Find where the given text appears and provide that cell's center as [x, y] coordinate. 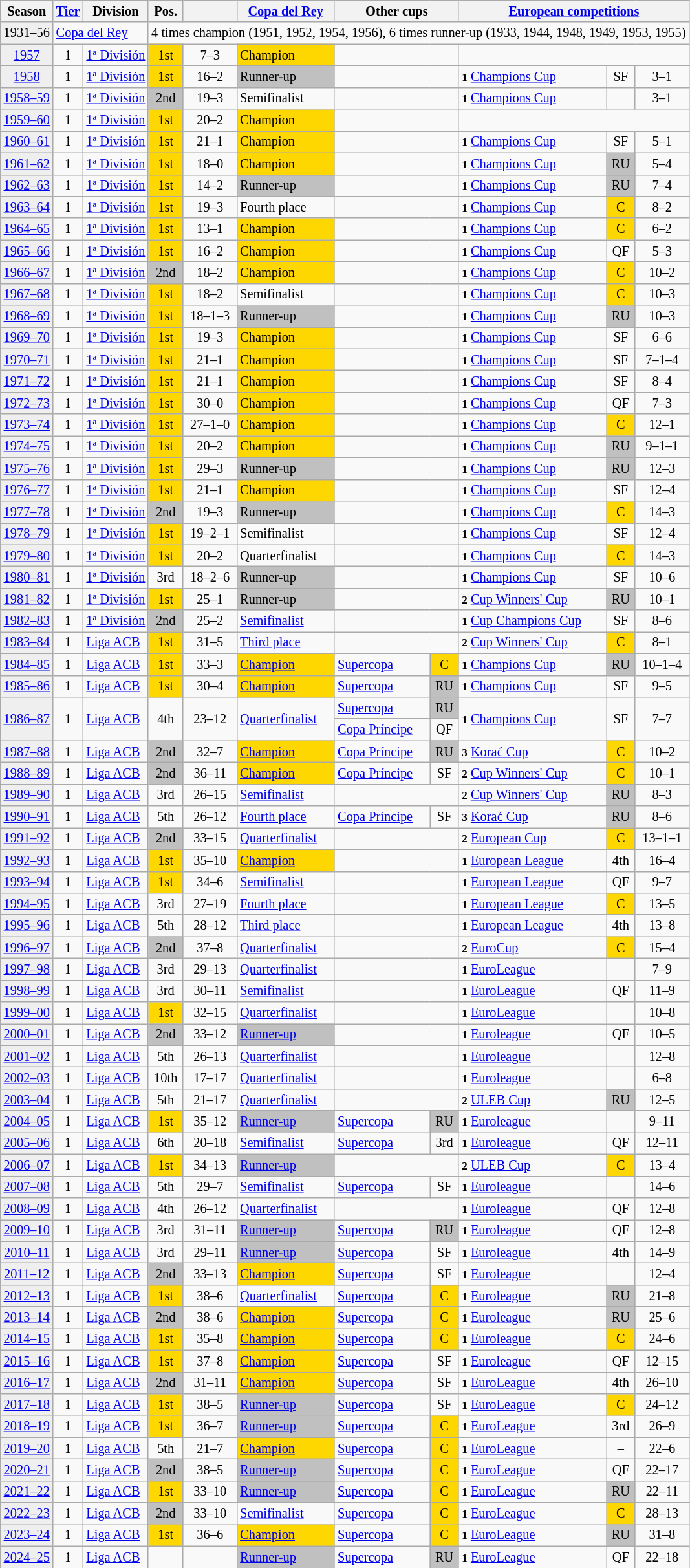
10–8 [662, 1013]
30–0 [210, 403]
14–2 [210, 186]
20–18 [210, 1143]
2015–16 [27, 1361]
2013–14 [27, 1318]
21–8 [662, 1296]
1967–68 [27, 294]
13–4 [662, 1165]
28–13 [662, 1514]
27–19 [210, 904]
22–11 [662, 1492]
29–13 [210, 969]
21–7 [210, 1448]
22–6 [662, 1448]
29–3 [210, 468]
8–4 [662, 381]
2003–04 [27, 1100]
1963–64 [27, 207]
8–2 [662, 207]
24–12 [662, 1404]
1983–84 [27, 642]
4 times champion (1951, 1952, 1954, 1956), 6 times runner-up (1933, 1944, 1948, 1949, 1953, 1955) [418, 33]
1987–88 [27, 752]
25–6 [662, 1318]
36–6 [210, 1535]
2012–13 [27, 1296]
7–9 [662, 969]
9–5 [662, 686]
9–11 [662, 1122]
1931–56 [27, 33]
22–18 [662, 1557]
9–1–1 [662, 446]
Tier [69, 11]
32–7 [210, 752]
33–13 [210, 1274]
29–11 [210, 1252]
1978–79 [27, 534]
27–1–0 [210, 425]
1994–95 [27, 904]
2009–10 [27, 1230]
1965–66 [27, 251]
1989–90 [27, 795]
10–1–4 [662, 664]
2023–24 [27, 1535]
1985–86 [27, 686]
33–15 [210, 838]
1971–72 [27, 381]
1973–74 [27, 425]
1966–67 [27, 272]
2000–01 [27, 1034]
36–11 [210, 773]
1 Cup Champions Cup [532, 621]
1958 [27, 76]
1970–71 [27, 360]
29–7 [210, 1187]
31–8 [662, 1535]
35–10 [210, 860]
2020–21 [27, 1470]
1968–69 [27, 316]
26–15 [210, 795]
12–5 [662, 1100]
15–4 [662, 948]
2 EuroCup [532, 948]
1964–65 [27, 229]
10–5 [662, 1034]
11–9 [662, 991]
5–4 [662, 164]
2008–09 [27, 1208]
9–7 [662, 882]
26–10 [662, 1383]
7–1–4 [662, 360]
14–9 [662, 1252]
1998–99 [27, 991]
36–7 [210, 1426]
Division [115, 11]
25–2 [210, 621]
2022–23 [27, 1514]
1982–83 [27, 621]
33–12 [210, 1034]
5–3 [662, 251]
18–0 [210, 164]
2007–08 [27, 1187]
2002–03 [27, 1078]
1979–80 [27, 556]
2014–15 [27, 1339]
1972–73 [27, 403]
1991–92 [27, 838]
8–3 [662, 795]
1974–75 [27, 446]
2006–07 [27, 1165]
30–4 [210, 686]
1962–63 [27, 186]
2016–17 [27, 1383]
13–1–1 [662, 838]
8–1 [662, 642]
Other cups [396, 11]
1975–76 [27, 468]
1981–82 [27, 599]
1984–85 [27, 664]
– [621, 1448]
1969–70 [27, 338]
1961–62 [27, 164]
30–11 [210, 991]
2018–19 [27, 1426]
17–17 [210, 1078]
24–6 [662, 1339]
14–6 [662, 1187]
1995–96 [27, 926]
35–12 [210, 1122]
35–8 [210, 1339]
7–7 [662, 718]
34–6 [210, 882]
18–2–6 [210, 577]
1980–81 [27, 577]
32–15 [210, 1013]
5–1 [662, 142]
1977–78 [27, 512]
1992–93 [27, 860]
1993–94 [27, 882]
13–1 [210, 229]
12–1 [662, 425]
6–8 [662, 1078]
21–17 [210, 1100]
European competitions [574, 11]
10–6 [662, 577]
1976–77 [27, 490]
1960–61 [27, 142]
7–4 [662, 186]
2005–06 [27, 1143]
6th [166, 1143]
1986–87 [27, 718]
23–12 [210, 718]
6–2 [662, 229]
31–5 [210, 642]
1988–89 [27, 773]
1997–98 [27, 969]
22–17 [662, 1470]
10th [166, 1078]
2 European Cup [532, 838]
1990–91 [27, 817]
28–12 [210, 926]
13–5 [662, 904]
13–8 [662, 926]
Pos. [166, 11]
12–15 [662, 1361]
Season [27, 11]
2017–18 [27, 1404]
18–1–3 [210, 316]
1959–60 [27, 120]
2010–11 [27, 1252]
2011–12 [27, 1274]
1957 [27, 55]
1999–00 [27, 1013]
33–3 [210, 664]
26–9 [662, 1426]
19–2–1 [210, 534]
12–3 [662, 468]
25–1 [210, 599]
2004–05 [27, 1122]
12–11 [662, 1143]
2019–20 [27, 1448]
2024–25 [27, 1557]
2021–22 [27, 1492]
26–13 [210, 1056]
34–13 [210, 1165]
16–4 [662, 860]
1958–59 [27, 98]
1996–97 [27, 948]
6–6 [662, 338]
2001–02 [27, 1056]
